Determine the (x, y) coordinate at the center of the cell enclosing the given text.  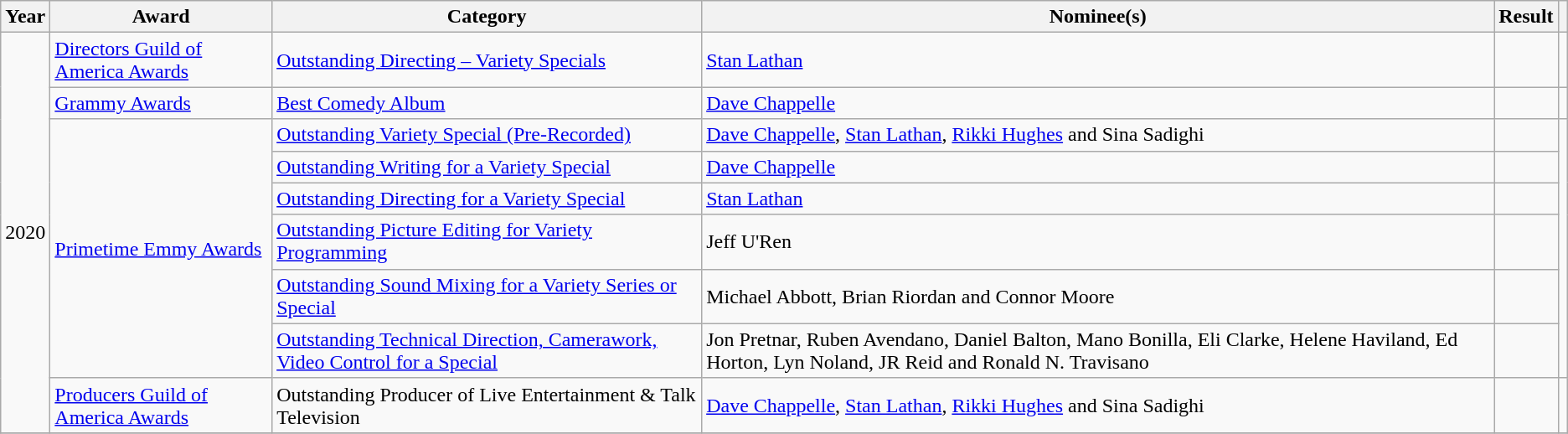
Outstanding Picture Editing for Variety Programming (487, 241)
Primetime Emmy Awards (161, 248)
Outstanding Directing for a Variety Special (487, 199)
Result (1526, 17)
Category (487, 17)
Outstanding Directing – Variety Specials (487, 60)
Producers Guild of America Awards (161, 406)
Outstanding Variety Special (Pre-Recorded) (487, 135)
2020 (25, 233)
Jeff U'Ren (1098, 241)
Best Comedy Album (487, 103)
Outstanding Sound Mixing for a Variety Series or Special (487, 297)
Outstanding Producer of Live Entertainment & Talk Television (487, 406)
Nominee(s) (1098, 17)
Directors Guild of America Awards (161, 60)
Award (161, 17)
Michael Abbott, Brian Riordan and Connor Moore (1098, 297)
Outstanding Writing for a Variety Special (487, 167)
Outstanding Technical Direction, Camerawork, Video Control for a Special (487, 350)
Grammy Awards (161, 103)
Year (25, 17)
Jon Pretnar, Ruben Avendano, Daniel Balton, Mano Bonilla, Eli Clarke, Helene Haviland, Ed Horton, Lyn Noland, JR Reid and Ronald N. Travisano (1098, 350)
